Capture the cell that displays the provided text and extract its (X, Y) central coordinate. 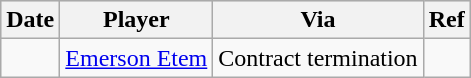
Contract termination (318, 58)
Player (136, 20)
Date (30, 20)
Ref (446, 20)
Emerson Etem (136, 58)
Via (318, 20)
